Pinpoint the cell where the given text exists, returning its (X, Y) midpoint coordinate. 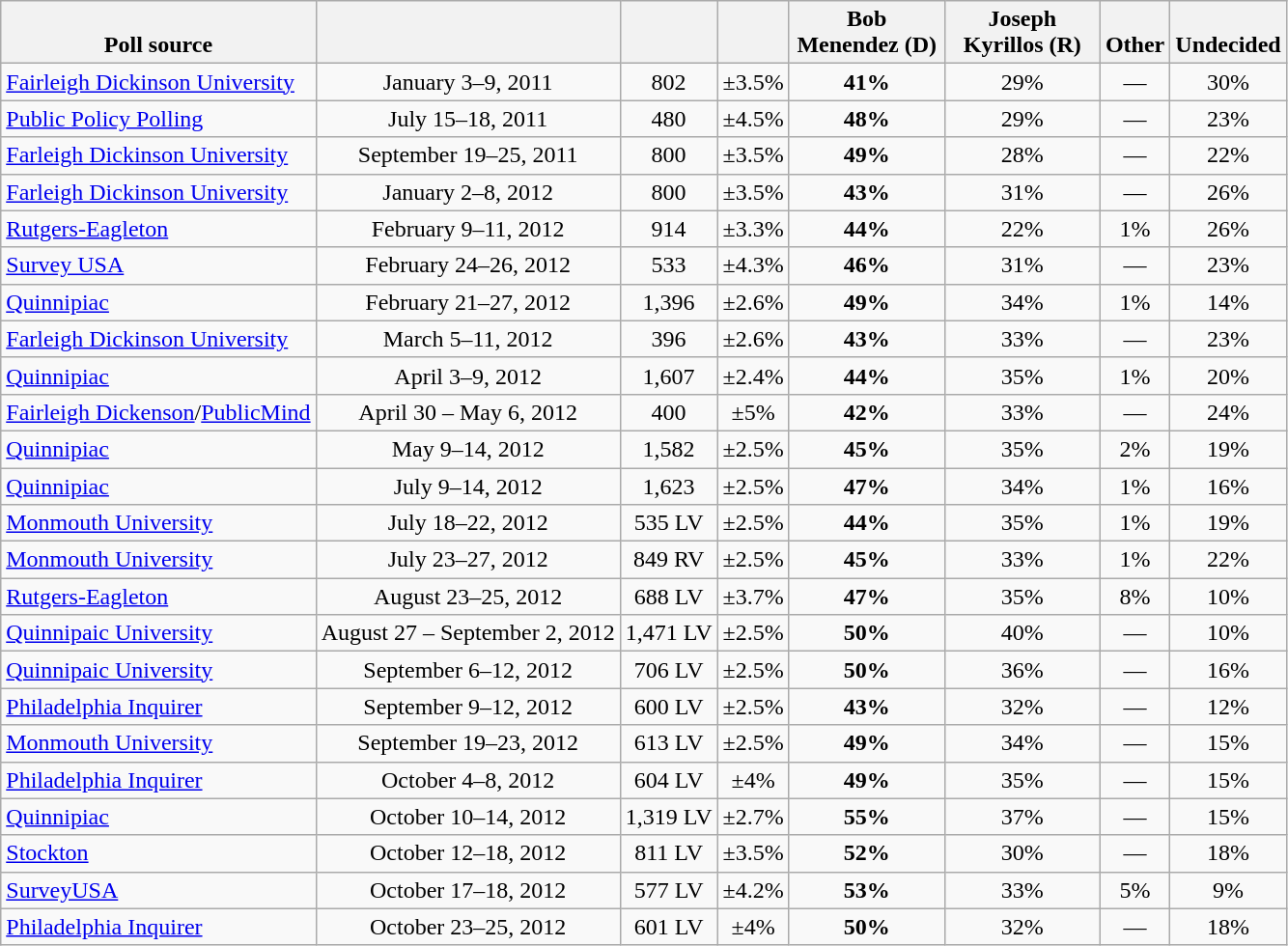
May 9–14, 2012 (467, 449)
±2.4% (753, 376)
February 24–26, 2012 (467, 265)
480 (668, 119)
Public Policy Polling (158, 119)
±3.7% (753, 597)
BobMenendez (D) (867, 33)
14% (1228, 302)
Stockton (158, 853)
September 19–23, 2012 (467, 743)
July 15–18, 2011 (467, 119)
55% (867, 817)
Undecided (1228, 33)
February 9–11, 2012 (467, 229)
October 4–8, 2012 (467, 780)
600 LV (668, 707)
1,396 (668, 302)
613 LV (668, 743)
9% (1228, 890)
5% (1134, 890)
1,471 LV (668, 633)
SurveyUSA (158, 890)
577 LV (668, 890)
±5% (753, 412)
September 9–12, 2012 (467, 707)
914 (668, 229)
September 6–12, 2012 (467, 670)
802 (668, 82)
53% (867, 890)
Fairleigh Dickinson University (158, 82)
535 LV (668, 523)
March 5–11, 2012 (467, 339)
April 3–9, 2012 (467, 376)
August 27 – September 2, 2012 (467, 633)
8% (1134, 597)
52% (867, 853)
24% (1228, 412)
688 LV (668, 597)
August 23–25, 2012 (467, 597)
28% (1022, 155)
±4.5% (753, 119)
37% (1022, 817)
April 30 – May 6, 2012 (467, 412)
42% (867, 412)
JosephKyrillos (R) (1022, 33)
20% (1228, 376)
1,582 (668, 449)
1,623 (668, 486)
1,607 (668, 376)
533 (668, 265)
604 LV (668, 780)
400 (668, 412)
October 12–18, 2012 (467, 853)
January 3–9, 2011 (467, 82)
48% (867, 119)
396 (668, 339)
12% (1228, 707)
Fairleigh Dickenson/PublicMind (158, 412)
July 9–14, 2012 (467, 486)
Poll source (158, 33)
811 LV (668, 853)
706 LV (668, 670)
Survey USA (158, 265)
October 23–25, 2012 (467, 927)
±4.3% (753, 265)
July 18–22, 2012 (467, 523)
±2.7% (753, 817)
January 2–8, 2012 (467, 192)
February 21–27, 2012 (467, 302)
±3.3% (753, 229)
849 RV (668, 560)
41% (867, 82)
±4.2% (753, 890)
601 LV (668, 927)
46% (867, 265)
July 23–27, 2012 (467, 560)
September 19–25, 2011 (467, 155)
1,319 LV (668, 817)
October 17–18, 2012 (467, 890)
40% (1022, 633)
36% (1022, 670)
2% (1134, 449)
October 10–14, 2012 (467, 817)
Other (1134, 33)
